Identify which cell holds the provided text, then report its (X, Y) central coordinate. 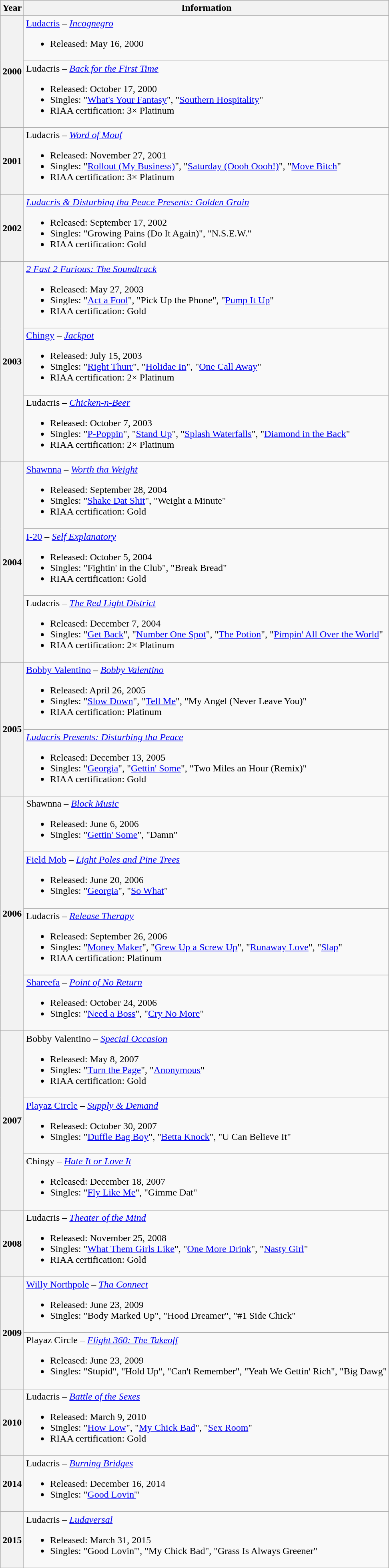
Field Mob – Light Poles and Pine TreesReleased: June 20, 2006Singles: "Georgia", "So What" (207, 880)
Ludacris – Burning BridgesReleased: December 16, 2014Singles: "Good Lovin'" (207, 1484)
Willy Northpole – Tha ConnectReleased: June 23, 2009Singles: "Body Marked Up", "Hood Dreamer", "#1 Side Chick" (207, 1305)
Chingy – Hate It or Love ItReleased: December 18, 2007Singles: "Fly Like Me", "Gimme Dat" (207, 1182)
Bobby Valentino – Bobby ValentinoReleased: April 26, 2005Singles: "Slow Down", "Tell Me", "My Angel (Never Leave You)"RIAA certification: Platinum (207, 695)
2003 (12, 362)
2002 (12, 228)
Playaz Circle – Supply & DemandReleased: October 30, 2007Singles: "Duffle Bag Boy", "Betta Knock", "U Can Believe It" (207, 1126)
2007 (12, 1120)
Shawnna – Worth tha WeightReleased: September 28, 2004Singles: "Shake Dat Shit", "Weight a Minute"RIAA certification: Gold (207, 495)
Shareefa – Point of No ReturnReleased: October 24, 2006Singles: "Need a Boss", "Cry No More" (207, 1003)
Bobby Valentino – Special OccasionReleased: May 8, 2007Singles: "Turn the Page", "Anonymous"RIAA certification: Gold (207, 1064)
2006 (12, 914)
Ludacris – Back for the First TimeReleased: October 17, 2000Singles: "What's Your Fantasy", "Southern Hospitality"RIAA certification: 3× Platinum (207, 94)
Shawnna – Block MusicReleased: June 6, 2006Singles: "Gettin' Some", "Damn" (207, 824)
Ludacris – LudaversalReleased: March 31, 2015Singles: "Good Lovin'", "My Chick Bad", "Grass Is Always Greener" (207, 1540)
Ludacris – Battle of the SexesReleased: March 9, 2010Singles: "How Low", "My Chick Bad", "Sex Room"RIAA certification: Gold (207, 1422)
Chingy – JackpotReleased: July 15, 2003Singles: "Right Thurr", "Holidae In", "One Call Away"RIAA certification: 2× Platinum (207, 362)
2014 (12, 1484)
2015 (12, 1540)
Ludacris – Theater of the MindReleased: November 25, 2008Singles: "What Them Girls Like", "One More Drink", "Nasty Girl"RIAA certification: Gold (207, 1244)
2005 (12, 729)
Year (12, 8)
2001 (12, 161)
2 Fast 2 Furious: The SoundtrackReleased: May 27, 2003Singles: "Act a Fool", "Pick Up the Phone", "Pump It Up"RIAA certification: Gold (207, 294)
2004 (12, 562)
Information (207, 8)
2009 (12, 1333)
2008 (12, 1244)
2010 (12, 1422)
Playaz Circle – Flight 360: The TakeoffReleased: June 23, 2009Singles: "Stupid", "Hold Up", "Can't Remember", "Yeah We Gettin' Rich", "Big Dawg" (207, 1361)
Ludacris – IncognegroReleased: May 16, 2000 (207, 38)
I-20 – Self ExplanatoryReleased: October 5, 2004Singles: "Fightin' in the Club", "Break Bread"RIAA certification: Gold (207, 562)
2000 (12, 72)
